Scan for the cell matching the given text and deliver its [X, Y] coordinate at center. 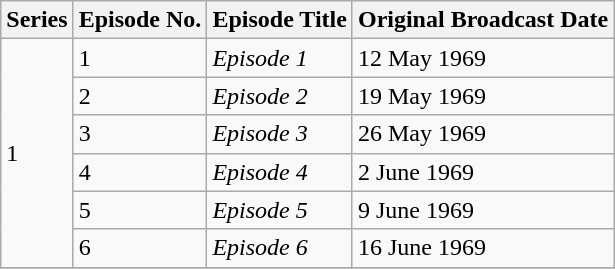
Episode 5 [280, 210]
5 [140, 210]
3 [140, 134]
16 June 1969 [482, 248]
Episode Title [280, 20]
Episode 3 [280, 134]
6 [140, 248]
12 May 1969 [482, 58]
Episode 4 [280, 172]
19 May 1969 [482, 96]
26 May 1969 [482, 134]
Series [37, 20]
4 [140, 172]
Original Broadcast Date [482, 20]
Episode 6 [280, 248]
9 June 1969 [482, 210]
2 [140, 96]
2 June 1969 [482, 172]
Episode 1 [280, 58]
Episode 2 [280, 96]
Episode No. [140, 20]
